Pinpoint the cell where the given text exists, returning its (x, y) midpoint coordinate. 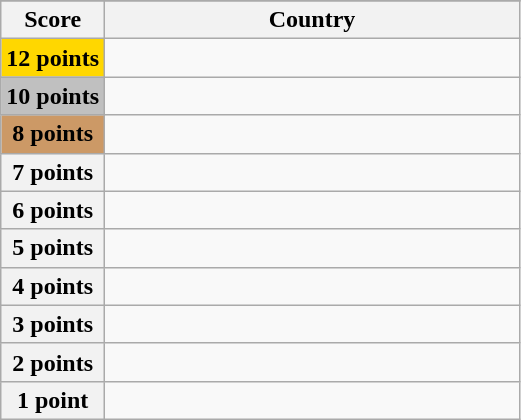
Country (312, 20)
8 points (53, 134)
6 points (53, 210)
5 points (53, 248)
7 points (53, 172)
12 points (53, 58)
4 points (53, 286)
Score (53, 20)
10 points (53, 96)
1 point (53, 400)
3 points (53, 324)
2 points (53, 362)
